Capture the cell that displays the provided text and extract its [x, y] central coordinate. 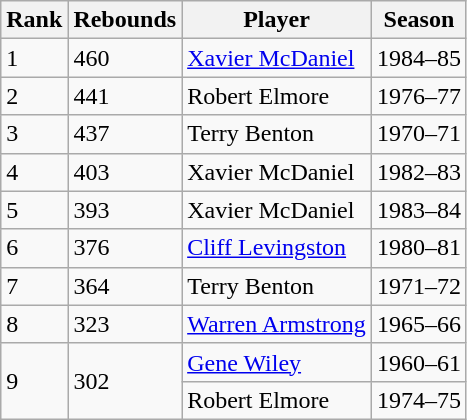
1960–61 [418, 362]
Gene Wiley [277, 362]
1970–71 [418, 134]
Season [418, 20]
364 [125, 286]
302 [125, 381]
1 [34, 58]
1976–77 [418, 96]
1984–85 [418, 58]
441 [125, 96]
Cliff Levingston [277, 248]
3 [34, 134]
437 [125, 134]
Rank [34, 20]
5 [34, 210]
376 [125, 248]
1971–72 [418, 286]
323 [125, 324]
4 [34, 172]
2 [34, 96]
460 [125, 58]
1974–75 [418, 400]
1980–81 [418, 248]
Warren Armstrong [277, 324]
Player [277, 20]
7 [34, 286]
1983–84 [418, 210]
9 [34, 381]
6 [34, 248]
403 [125, 172]
8 [34, 324]
1965–66 [418, 324]
393 [125, 210]
1982–83 [418, 172]
Rebounds [125, 20]
